Search for the cell housing the specified text and yield its (x, y) center coordinate. 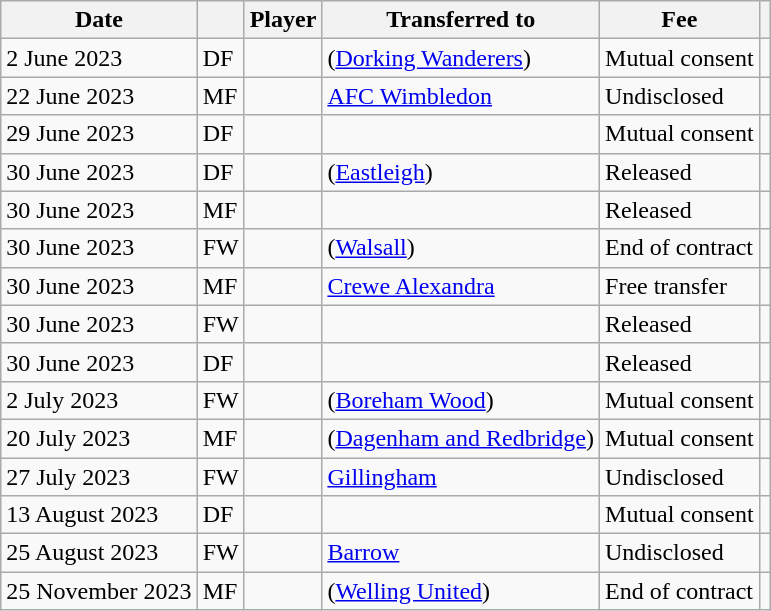
(Dagenham and Redbridge) (461, 438)
22 June 2023 (99, 96)
Gillingham (461, 477)
AFC Wimbledon (461, 96)
20 July 2023 (99, 438)
(Boreham Wood) (461, 400)
(Walsall) (461, 248)
(Eastleigh) (461, 172)
Transferred to (461, 20)
13 August 2023 (99, 515)
Free transfer (680, 286)
Player (283, 20)
Fee (680, 20)
2 June 2023 (99, 58)
27 July 2023 (99, 477)
Barrow (461, 553)
25 November 2023 (99, 591)
Date (99, 20)
Crewe Alexandra (461, 286)
25 August 2023 (99, 553)
2 July 2023 (99, 400)
29 June 2023 (99, 134)
(Dorking Wanderers) (461, 58)
(Welling United) (461, 591)
